Pinpoint the cell where the given text exists, returning its [x, y] midpoint coordinate. 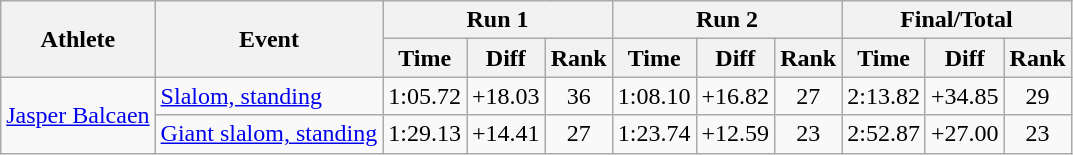
1:05.72 [425, 96]
Giant slalom, standing [269, 134]
Run 1 [498, 20]
+14.41 [506, 134]
+34.85 [964, 96]
+16.82 [736, 96]
1:08.10 [654, 96]
2:52.87 [884, 134]
Final/Total [956, 20]
Run 2 [726, 20]
Athlete [78, 39]
29 [1038, 96]
+18.03 [506, 96]
Event [269, 39]
2:13.82 [884, 96]
36 [578, 96]
+12.59 [736, 134]
+27.00 [964, 134]
1:23.74 [654, 134]
Jasper Balcaen [78, 115]
Slalom, standing [269, 96]
1:29.13 [425, 134]
